Locate the cell with the specified text and output its [x, y] center coordinate. 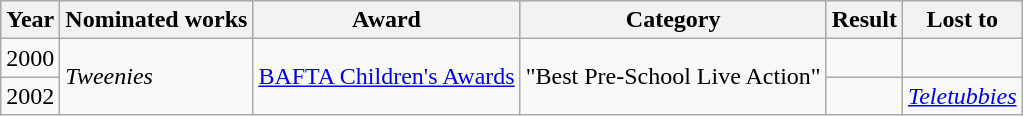
BAFTA Children's Awards [386, 77]
"Best Pre-School Live Action" [673, 77]
2000 [30, 58]
Nominated works [156, 20]
Category [673, 20]
Year [30, 20]
Tweenies [156, 77]
Result [864, 20]
Teletubbies [963, 96]
2002 [30, 96]
Lost to [963, 20]
Award [386, 20]
